Capture the cell that displays the provided text and extract its (x, y) central coordinate. 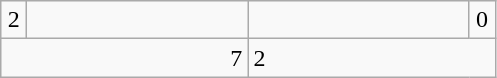
7 (124, 58)
0 (482, 20)
